Capture the cell that displays the provided text and extract its (X, Y) central coordinate. 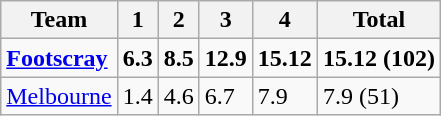
15.12 (102) (378, 58)
7.9 (284, 96)
7.9 (51) (378, 96)
Team (59, 20)
1 (138, 20)
6.7 (226, 96)
4.6 (178, 96)
Footscray (59, 58)
8.5 (178, 58)
4 (284, 20)
1.4 (138, 96)
3 (226, 20)
Melbourne (59, 96)
2 (178, 20)
12.9 (226, 58)
15.12 (284, 58)
Total (378, 20)
6.3 (138, 58)
